Return the (x, y) coordinate for the center point of the cell that contains the specified text.  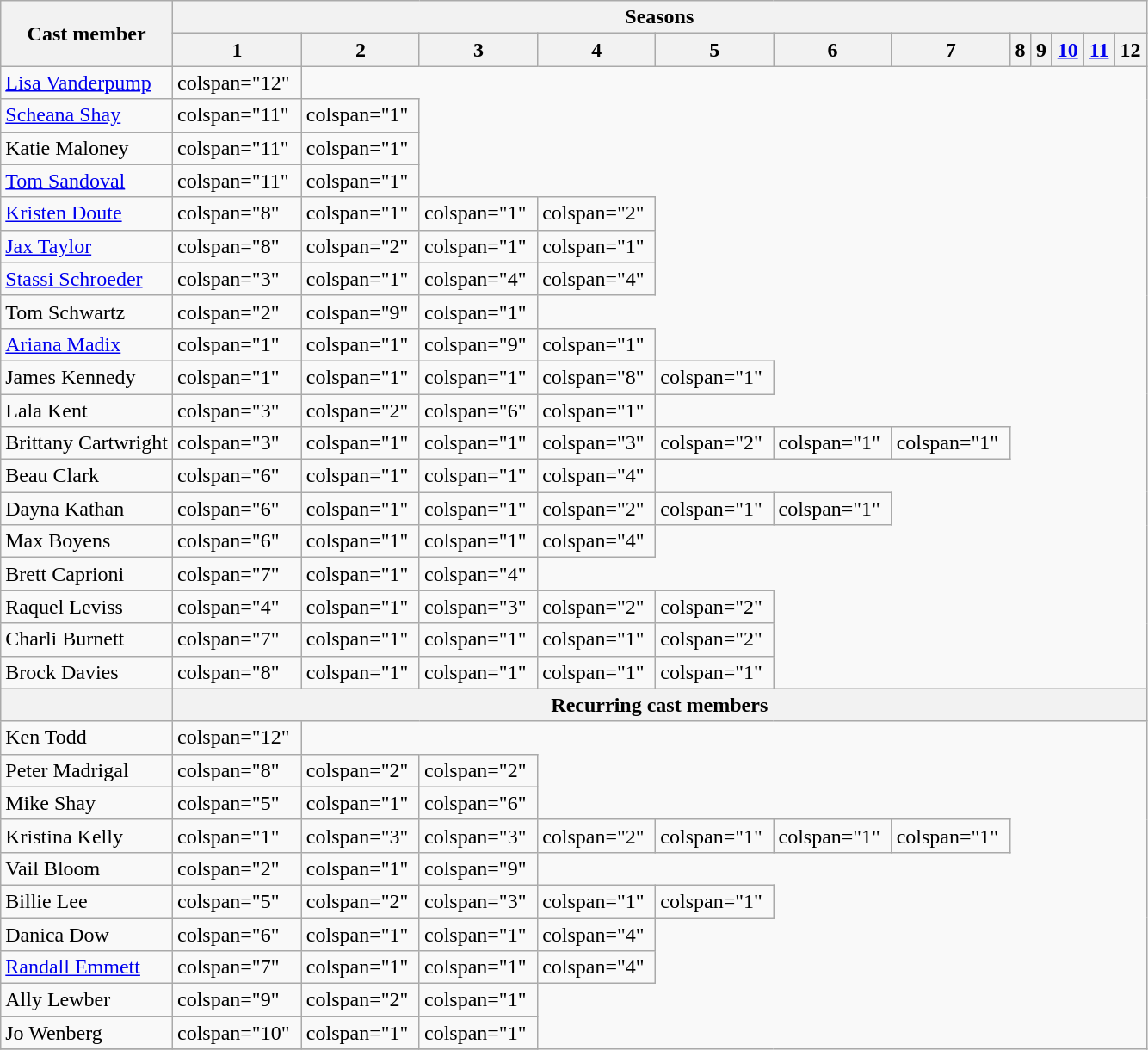
11 (1099, 50)
6 (833, 50)
3 (478, 50)
Recurring cast members (659, 705)
Max Boyens (87, 541)
Brock Davies (87, 672)
7 (950, 50)
Mike Shay (87, 803)
Seasons (659, 17)
5 (714, 50)
Stassi Schroeder (87, 279)
Scheana Shay (87, 115)
Vail Bloom (87, 868)
Billie Lee (87, 901)
Jo Wenberg (87, 1033)
Tom Sandoval (87, 181)
1 (237, 50)
Katie Maloney (87, 148)
Tom Schwartz (87, 312)
Dayna Kathan (87, 509)
Peter Madrigal (87, 770)
9 (1041, 50)
James Kennedy (87, 377)
Kristen Doute (87, 213)
4 (597, 50)
Brittany Cartwright (87, 443)
Raquel Leviss (87, 607)
Brett Caprioni (87, 574)
Lisa Vanderpump (87, 83)
Ariana Madix (87, 344)
2 (360, 50)
Kristina Kelly (87, 836)
Randall Emmett (87, 967)
Danica Dow (87, 934)
Charli Burnett (87, 639)
Beau Clark (87, 476)
10 (1067, 50)
12 (1131, 50)
Cast member (87, 34)
Jax Taylor (87, 246)
8 (1020, 50)
colspan="10" (237, 1033)
Ally Lewber (87, 1000)
Ken Todd (87, 738)
Lala Kent (87, 411)
